Identify which cell holds the provided text, then report its [x, y] central coordinate. 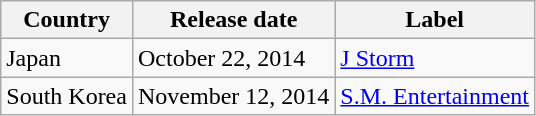
November 12, 2014 [233, 96]
Japan [67, 58]
Country [67, 20]
October 22, 2014 [233, 58]
Label [435, 20]
S.M. Entertainment [435, 96]
J Storm [435, 58]
South Korea [67, 96]
Release date [233, 20]
